Detect which cell encompasses the target text, then output its (x, y) center coordinate. 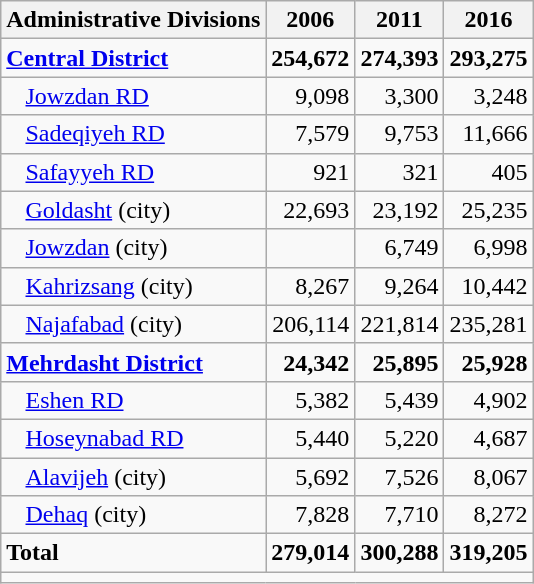
Goldasht (city) (134, 210)
7,828 (310, 515)
2006 (310, 20)
5,382 (310, 400)
7,526 (400, 477)
25,928 (488, 362)
24,342 (310, 362)
9,753 (400, 134)
Hoseynabad RD (134, 438)
405 (488, 172)
8,267 (310, 286)
10,442 (488, 286)
321 (400, 172)
5,440 (310, 438)
4,902 (488, 400)
Total (134, 553)
254,672 (310, 58)
9,264 (400, 286)
300,288 (400, 553)
11,666 (488, 134)
221,814 (400, 324)
25,235 (488, 210)
Kahrizsang (city) (134, 286)
274,393 (400, 58)
7,579 (310, 134)
293,275 (488, 58)
5,439 (400, 400)
Mehrdasht District (134, 362)
2011 (400, 20)
8,067 (488, 477)
279,014 (310, 553)
Jowzdan (city) (134, 248)
8,272 (488, 515)
Safayyeh RD (134, 172)
3,300 (400, 96)
6,998 (488, 248)
Najafabad (city) (134, 324)
921 (310, 172)
319,205 (488, 553)
206,114 (310, 324)
235,281 (488, 324)
5,692 (310, 477)
Jowzdan RD (134, 96)
9,098 (310, 96)
22,693 (310, 210)
25,895 (400, 362)
Central District (134, 58)
23,192 (400, 210)
7,710 (400, 515)
Eshen RD (134, 400)
2016 (488, 20)
Sadeqiyeh RD (134, 134)
6,749 (400, 248)
Administrative Divisions (134, 20)
5,220 (400, 438)
Dehaq (city) (134, 515)
Alavijeh (city) (134, 477)
3,248 (488, 96)
4,687 (488, 438)
